Find where the given text appears and provide that cell's center as [x, y] coordinate. 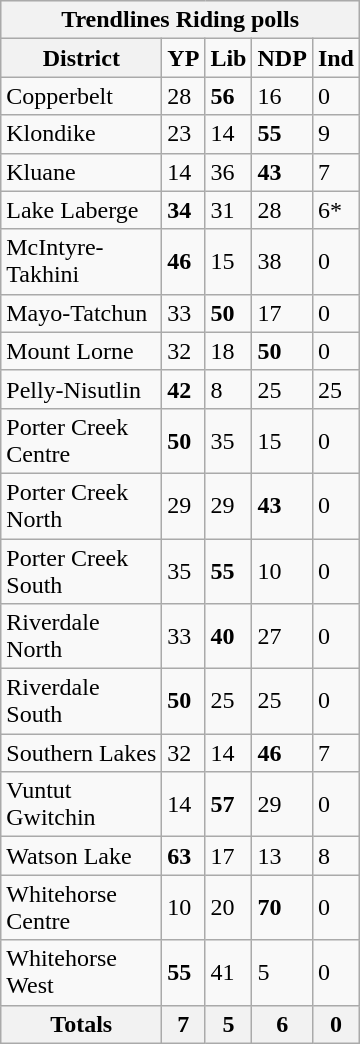
13 [282, 856]
Whitehorse West [82, 972]
Totals [82, 1024]
McIntyre-Takhini [82, 262]
Porter Creek Centre [82, 440]
56 [228, 96]
Kluane [82, 172]
Ind [336, 58]
23 [184, 134]
6* [336, 210]
Watson Lake [82, 856]
Riverdale South [82, 702]
16 [282, 96]
40 [228, 636]
Porter Creek South [82, 570]
NDP [282, 58]
34 [184, 210]
Vuntut Gwitchin [82, 804]
18 [228, 351]
Trendlines Riding polls [180, 20]
Mayo-Tatchun [82, 313]
9 [336, 134]
Whitehorse Centre [82, 908]
Lib [228, 58]
38 [282, 262]
63 [184, 856]
Southern Lakes [82, 753]
YP [184, 58]
Pelly-Nisutlin [82, 389]
20 [228, 908]
36 [228, 172]
Riverdale North [82, 636]
6 [282, 1024]
Klondike [82, 134]
57 [228, 804]
70 [282, 908]
Lake Laberge [82, 210]
Mount Lorne [82, 351]
27 [282, 636]
Porter Creek North [82, 506]
31 [228, 210]
Copperbelt [82, 96]
42 [184, 389]
District [82, 58]
41 [228, 972]
